Capture the cell that displays the provided text and extract its [X, Y] central coordinate. 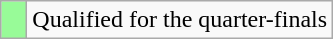
Qualified for the quarter-finals [180, 20]
